Extract the (X, Y) coordinate from the center of the cell holding the provided text.  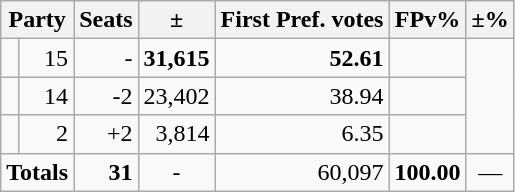
Party (38, 20)
52.61 (302, 58)
-2 (106, 96)
31,615 (176, 58)
— (490, 172)
23,402 (176, 96)
±% (490, 20)
31 (106, 172)
38.94 (302, 96)
Totals (38, 172)
100.00 (428, 172)
First Pref. votes (302, 20)
3,814 (176, 134)
60,097 (302, 172)
Seats (106, 20)
+2 (106, 134)
6.35 (302, 134)
FPv% (428, 20)
14 (46, 96)
15 (46, 58)
± (176, 20)
2 (46, 134)
